Capture the cell that displays the provided text and extract its [X, Y] central coordinate. 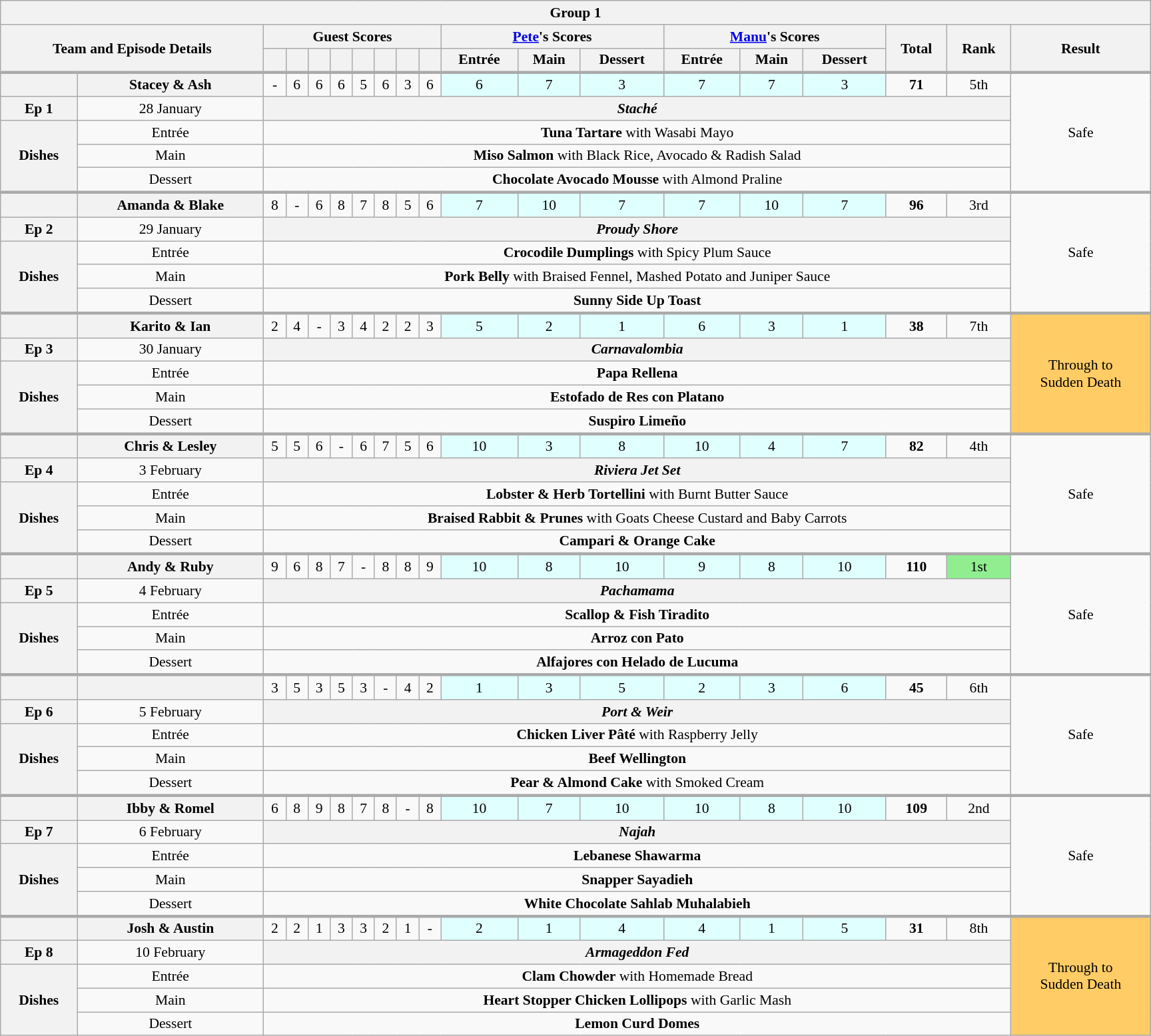
Lobster & Herb Tortellini with Burnt Butter Sauce [637, 494]
6th [978, 687]
Result [1081, 49]
5th [978, 85]
2nd [978, 808]
71 [917, 85]
Amanda & Blake [171, 205]
38 [917, 325]
4 February [171, 591]
Andy & Ruby [171, 567]
Group 1 [575, 13]
Rank [978, 49]
Lebanese Shawarma [637, 856]
109 [917, 808]
Staché [637, 109]
White Chocolate Sahlab Muhalabieh [637, 904]
8th [978, 928]
Chris & Lesley [171, 446]
Sunny Side Up Toast [637, 301]
Team and Episode Details [132, 49]
31 [917, 928]
5 February [171, 712]
Najah [637, 832]
Estofado de Res con Platano [637, 397]
Crocodile Dumplings with Spicy Plum Sauce [637, 253]
Ep 8 [39, 953]
Alfajores con Helado de Lucuma [637, 663]
Ibby & Romel [171, 808]
Pork Belly with Braised Fennel, Mashed Potato and Juniper Sauce [637, 277]
3rd [978, 205]
28 January [171, 109]
Braised Rabbit & Prunes with Goats Cheese Custard and Baby Carrots [637, 518]
Miso Salmon with Black Rice, Avocado & Radish Salad [637, 156]
Ep 2 [39, 229]
Snapper Sayadieh [637, 880]
Proudy Shore [637, 229]
110 [917, 567]
30 January [171, 350]
Pachamama [637, 591]
82 [917, 446]
Suspiro Limeño [637, 421]
Total [917, 49]
Guest Scores [352, 37]
Riviera Jet Set [637, 471]
Ep 1 [39, 109]
6 February [171, 832]
4th [978, 446]
Manu's Scores [775, 37]
Karito & Ian [171, 325]
Ep 3 [39, 350]
Chocolate Avocado Mousse with Almond Praline [637, 180]
45 [917, 687]
Port & Weir [637, 712]
Armageddon Fed [637, 953]
Papa Rellena [637, 374]
1st [978, 567]
Clam Chowder with Homemade Bread [637, 977]
Carnavalombia [637, 350]
Ep 5 [39, 591]
Chicken Liver Pâté with Raspberry Jelly [637, 735]
Beef Wellington [637, 759]
Ep 6 [39, 712]
Ep 7 [39, 832]
Pear & Almond Cake with Smoked Cream [637, 783]
Lemon Curd Domes [637, 1024]
Stacey & Ash [171, 85]
Josh & Austin [171, 928]
7th [978, 325]
Tuna Tartare with Wasabi Mayo [637, 132]
Pete's Scores [552, 37]
Arroz con Pato [637, 639]
96 [917, 205]
29 January [171, 229]
Heart Stopper Chicken Lollipops with Garlic Mash [637, 1000]
10 February [171, 953]
Campari & Orange Cake [637, 542]
Ep 4 [39, 471]
Scallop & Fish Tiradito [637, 615]
3 February [171, 471]
